Determine the (x, y) coordinate at the center of the cell enclosing the given text.  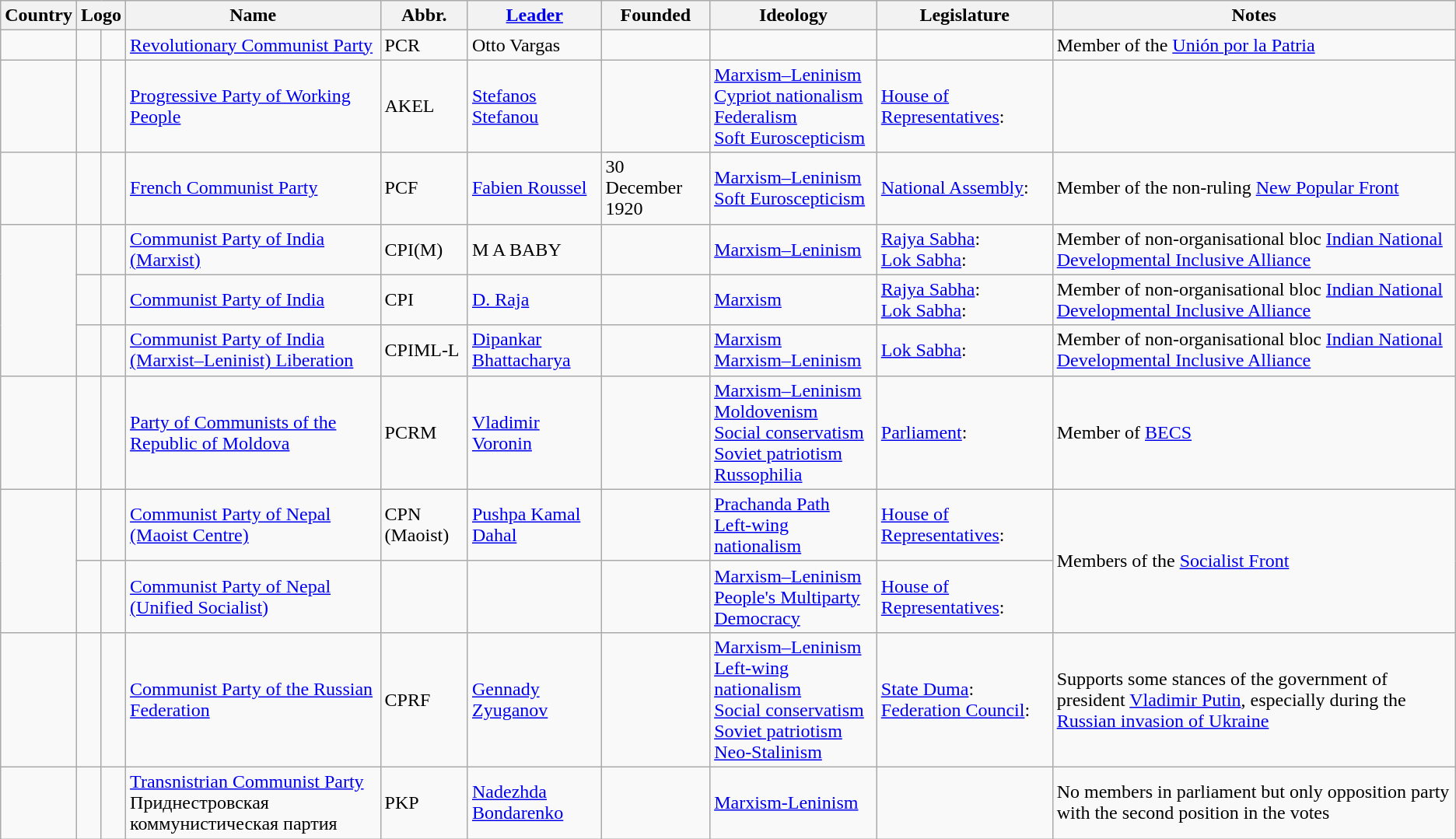
CPI(M) (424, 249)
CPI (424, 300)
Party of Communists of the Republic of Moldova (254, 432)
CPIML-L (424, 350)
Marxism–LeninismPeople's Multiparty Democracy (793, 596)
CPRF (424, 700)
Member of the non-ruling New Popular Front (1254, 188)
Legislature (964, 16)
No members in parliament but only opposition party with the second position in the votes (1254, 802)
Pushpa Kamal Dahal (534, 525)
Marxism–LeninismLeft-wing nationalismSocial conservatismSoviet patriotismNeo-Stalinism (793, 700)
Marxism (793, 300)
CPN (Maoist) (424, 525)
AKEL (424, 106)
National Assembly: (964, 188)
M A BABY (534, 249)
Supports some stances of the government of president Vladimir Putin, especially during the Russian invasion of Ukraine (1254, 700)
Communist Party of India (254, 300)
Communist Party of Nepal (Maoist Centre) (254, 525)
Communist Party of Nepal (Unified Socialist) (254, 596)
Name (254, 16)
Country (39, 16)
30 December 1920 (656, 188)
Abbr. (424, 16)
Prachanda PathLeft-wing nationalism (793, 525)
PKP (424, 802)
PCR (424, 45)
PCRM (424, 432)
Marxism–LeninismCypriot nationalismFederalismSoft Euroscepticism (793, 106)
Ideology (793, 16)
Otto Vargas (534, 45)
French Communist Party (254, 188)
Marxism–LeninismMoldovenismSocial conservatismSoviet patriotismRussophilia (793, 432)
Member of the Unión por la Patria (1254, 45)
Transnistrian Communist PartyПриднестровская коммунистическая партия (254, 802)
MarxismMarxism–Leninism (793, 350)
Communist Party of the Russian Federation (254, 700)
Stefanos Stefanou (534, 106)
Communist Party of India (Marxist–Leninist) Liberation (254, 350)
Vladimir Voronin (534, 432)
PCF (424, 188)
Members of the Socialist Front (1254, 561)
Gennady Zyuganov (534, 700)
Progressive Party of Working People (254, 106)
Logo (101, 16)
Revolutionary Communist Party (254, 45)
State Duma: Federation Council: (964, 700)
D. Raja (534, 300)
Marxism-Leninism (793, 802)
Leader (534, 16)
Fabien Roussel (534, 188)
Member of BECS (1254, 432)
Lok Sabha: (964, 350)
Dipankar Bhattacharya (534, 350)
Founded (656, 16)
Nadezhda Bondarenko (534, 802)
Notes (1254, 16)
Communist Party of India (Marxist) (254, 249)
Marxism–LeninismSoft Euroscepticism (793, 188)
Parliament: (964, 432)
Marxism–Leninism (793, 249)
